Pinpoint the cell where the given text exists, returning its [x, y] midpoint coordinate. 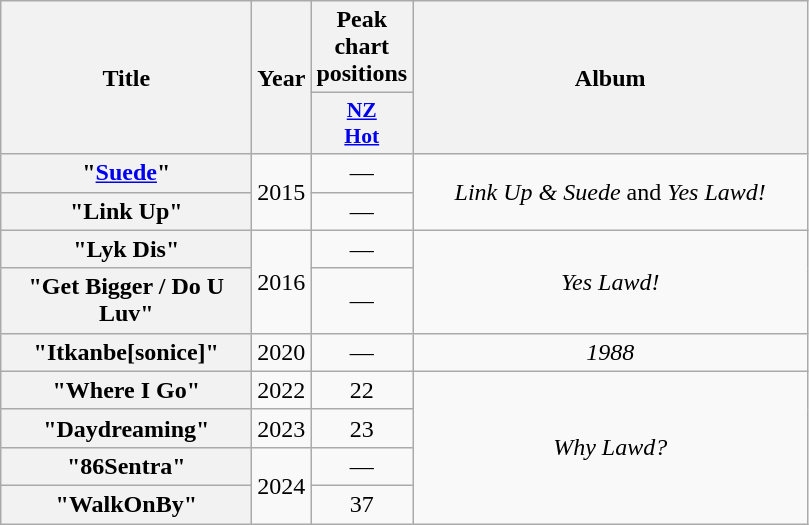
22 [362, 390]
"Link Up" [126, 211]
Title [126, 78]
2024 [282, 485]
2020 [282, 352]
"WalkOnBy" [126, 504]
"86Sentra" [126, 466]
Yes Lawd! [610, 282]
2015 [282, 192]
23 [362, 428]
1988 [610, 352]
37 [362, 504]
"Daydreaming" [126, 428]
"Itkanbe[sonice]" [126, 352]
NZHot [362, 124]
"Get Bigger / Do U Luv" [126, 300]
2016 [282, 282]
Link Up & Suede and Yes Lawd! [610, 192]
Album [610, 78]
Year [282, 78]
"Lyk Dis" [126, 249]
Why Lawd? [610, 447]
2022 [282, 390]
Peak chart positions [362, 47]
2023 [282, 428]
"Where I Go" [126, 390]
"Suede" [126, 173]
